Return the [x, y] coordinate for the center point of the cell that contains the specified text.  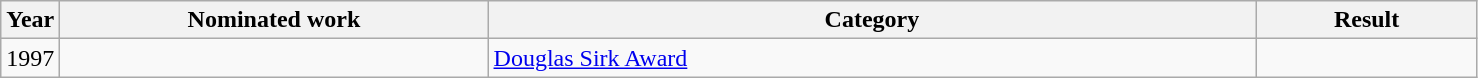
Nominated work [274, 20]
Result [1366, 20]
Douglas Sirk Award [872, 58]
Year [30, 20]
1997 [30, 58]
Category [872, 20]
